Extract the [X, Y] coordinate from the center of the cell holding the provided text.  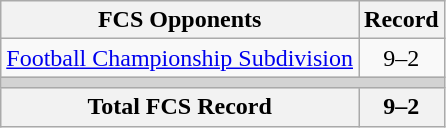
Record [402, 20]
Football Championship Subdivision [180, 58]
FCS Opponents [180, 20]
Total FCS Record [180, 107]
